Pinpoint the cell where the given text exists, returning its [X, Y] midpoint coordinate. 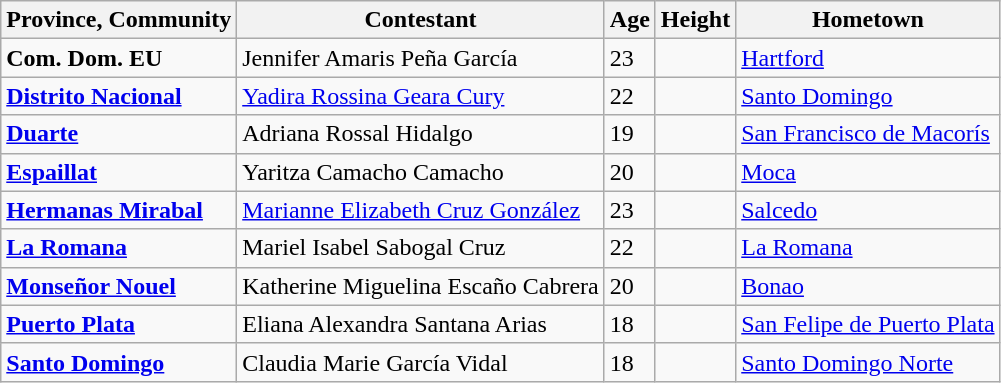
Contestant [421, 20]
Santo Domingo Norte [868, 362]
Espaillat [119, 172]
Claudia Marie García Vidal [421, 362]
Eliana Alexandra Santana Arias [421, 324]
Hometown [868, 20]
Province, Community [119, 20]
San Francisco de Macorís [868, 134]
Katherine Miguelina Escaño Cabrera [421, 286]
Adriana Rossal Hidalgo [421, 134]
Marianne Elizabeth Cruz González [421, 210]
San Felipe de Puerto Plata [868, 324]
Height [695, 20]
Salcedo [868, 210]
Com. Dom. EU [119, 58]
Hermanas Mirabal [119, 210]
Distrito Nacional [119, 96]
Moca [868, 172]
Monseñor Nouel [119, 286]
Duarte [119, 134]
Hartford [868, 58]
Age [630, 20]
Yadira Rossina Geara Cury [421, 96]
Puerto Plata [119, 324]
Yaritza Camacho Camacho [421, 172]
Mariel Isabel Sabogal Cruz [421, 248]
Bonao [868, 286]
19 [630, 134]
Jennifer Amaris Peña García [421, 58]
